From the cell containing the given text, extract its center point as [x, y] coordinate. 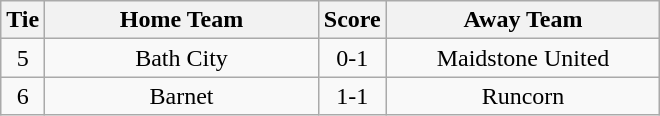
1-1 [352, 96]
6 [23, 96]
Runcorn [523, 96]
5 [23, 58]
Bath City [182, 58]
Home Team [182, 20]
Tie [23, 20]
Maidstone United [523, 58]
Score [352, 20]
0-1 [352, 58]
Barnet [182, 96]
Away Team [523, 20]
